Provide the [x, y] coordinate of the cell's center where the given text is located.  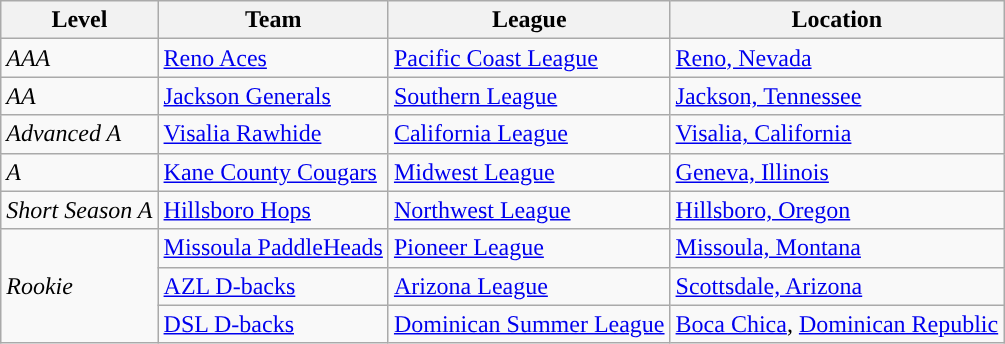
Southern League [529, 96]
Pioneer League [529, 248]
California League [529, 134]
Missoula, Montana [837, 248]
Jackson Generals [273, 96]
AAA [80, 58]
A [80, 172]
Visalia Rawhide [273, 134]
Jackson, Tennessee [837, 96]
Dominican Summer League [529, 324]
Pacific Coast League [529, 58]
Missoula PaddleHeads [273, 248]
Kane County Cougars [273, 172]
Northwest League [529, 210]
Level [80, 20]
Short Season A [80, 210]
DSL D-backs [273, 324]
Advanced A [80, 134]
Boca Chica, Dominican Republic [837, 324]
Hillsboro, Oregon [837, 210]
Location [837, 20]
Scottsdale, Arizona [837, 286]
Midwest League [529, 172]
Team [273, 20]
Visalia, California [837, 134]
AZL D-backs [273, 286]
Arizona League [529, 286]
Geneva, Illinois [837, 172]
Hillsboro Hops [273, 210]
AA [80, 96]
Reno, Nevada [837, 58]
League [529, 20]
Rookie [80, 286]
Reno Aces [273, 58]
